Identify which cell holds the provided text, then report its [x, y] central coordinate. 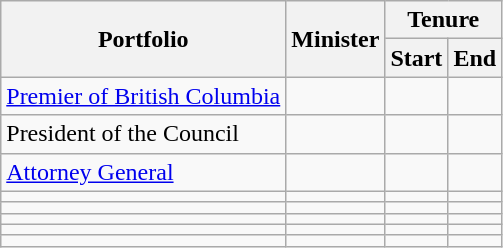
Minister [336, 39]
End [475, 58]
Attorney General [144, 172]
Portfolio [144, 39]
President of the Council [144, 134]
Start [416, 58]
Premier of British Columbia [144, 96]
Tenure [444, 20]
